Return the [X, Y] coordinate for the center point of the cell that contains the specified text.  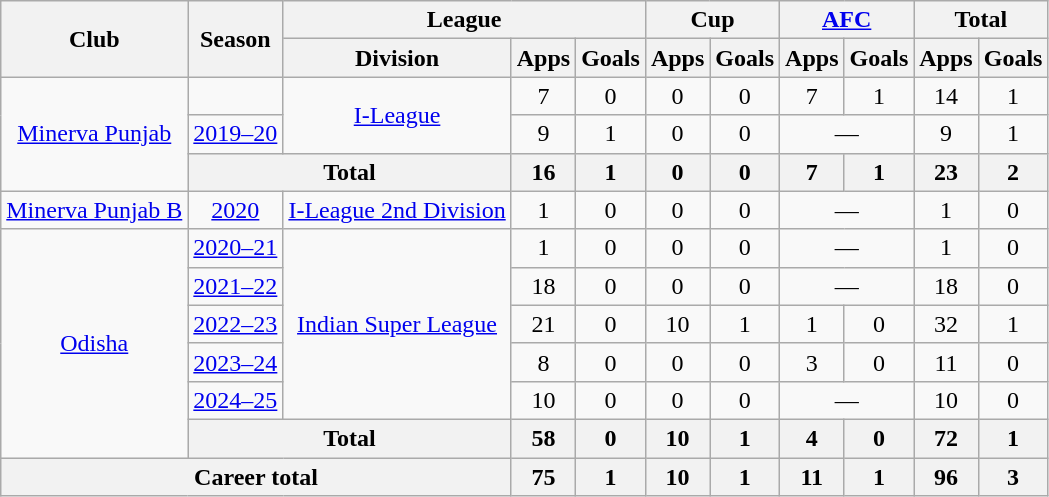
14 [946, 96]
72 [946, 438]
Season [236, 39]
75 [543, 477]
Cup [712, 20]
Indian Super League [397, 324]
2023–24 [236, 362]
2020–21 [236, 248]
Odisha [94, 343]
Club [94, 39]
16 [543, 172]
21 [543, 324]
2024–25 [236, 400]
23 [946, 172]
32 [946, 324]
2022–23 [236, 324]
2019–20 [236, 134]
Career total [256, 477]
I-League 2nd Division [397, 210]
League [464, 20]
2021–22 [236, 286]
Division [397, 58]
Minerva Punjab B [94, 210]
96 [946, 477]
I-League [397, 115]
58 [543, 438]
Minerva Punjab [94, 134]
2020 [236, 210]
4 [812, 438]
AFC [847, 20]
8 [543, 362]
2 [1013, 172]
